From the cell containing the given text, extract its center point as [x, y] coordinate. 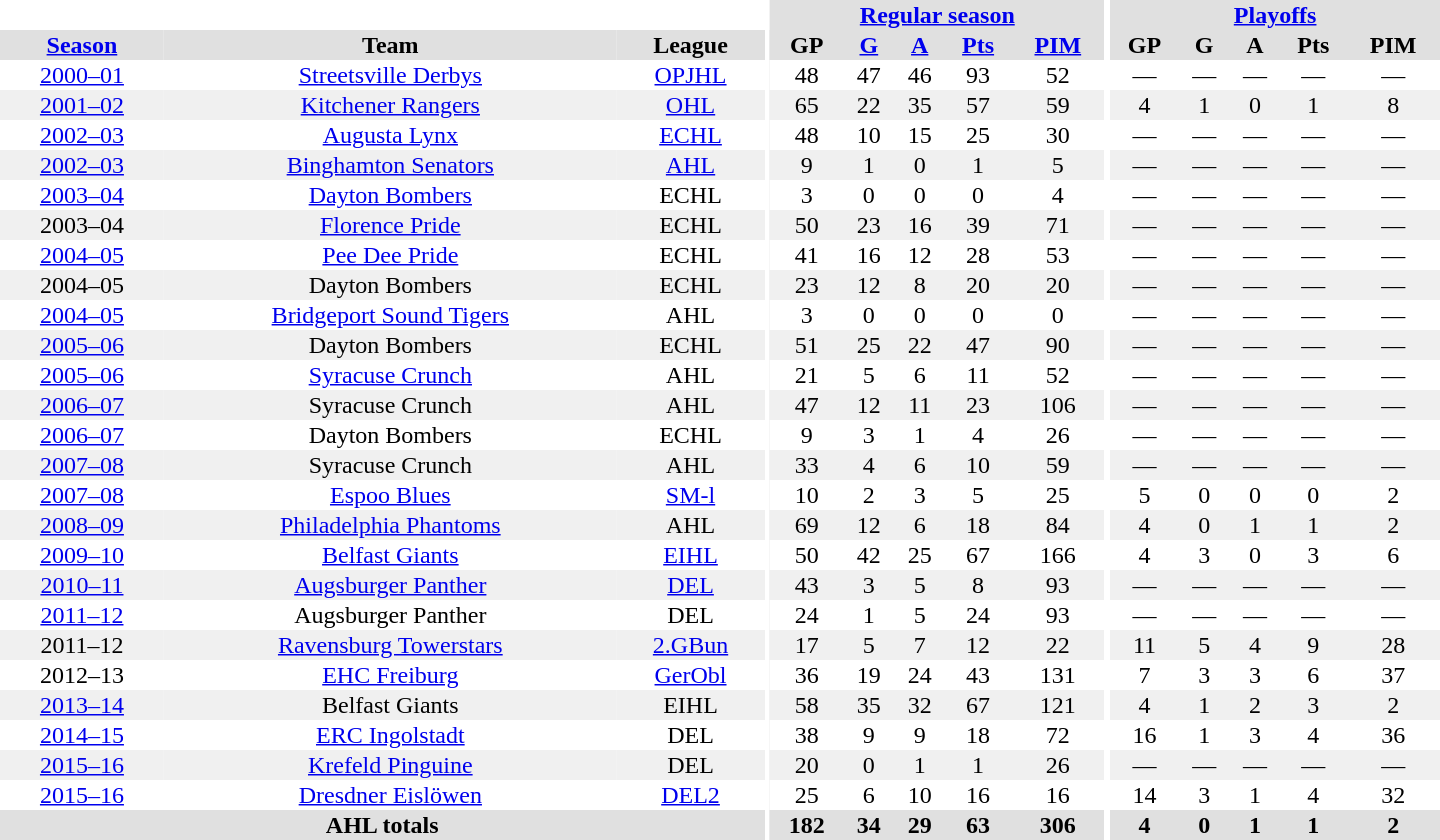
2013–14 [82, 705]
Streetsville Derbys [390, 75]
19 [868, 675]
39 [978, 225]
90 [1058, 345]
42 [868, 555]
Dresdner Eislöwen [390, 795]
SM-l [691, 495]
30 [1058, 135]
2009–10 [82, 555]
Kitchener Rangers [390, 105]
57 [978, 105]
Playoffs [1275, 15]
15 [920, 135]
Binghamton Senators [390, 165]
League [691, 45]
Ravensburg Towerstars [390, 645]
2008–09 [82, 525]
Season [82, 45]
2014–15 [82, 735]
Florence Pride [390, 225]
2012–13 [82, 675]
84 [1058, 525]
131 [1058, 675]
14 [1144, 795]
2001–02 [82, 105]
51 [806, 345]
53 [1058, 255]
AHL totals [382, 825]
71 [1058, 225]
Philadelphia Phantoms [390, 525]
306 [1058, 825]
Krefeld Pinguine [390, 765]
Regular season [938, 15]
EHC Freiburg [390, 675]
41 [806, 255]
29 [920, 825]
121 [1058, 705]
DEL2 [691, 795]
Bridgeport Sound Tigers [390, 315]
OHL [691, 105]
2.GBun [691, 645]
63 [978, 825]
Pee Dee Pride [390, 255]
34 [868, 825]
65 [806, 105]
38 [806, 735]
Augusta Lynx [390, 135]
2010–11 [82, 585]
33 [806, 465]
GerObl [691, 675]
166 [1058, 555]
58 [806, 705]
Team [390, 45]
72 [1058, 735]
2000–01 [82, 75]
106 [1058, 405]
17 [806, 645]
182 [806, 825]
21 [806, 375]
OPJHL [691, 75]
ERC Ingolstadt [390, 735]
46 [920, 75]
37 [1393, 675]
69 [806, 525]
Espoo Blues [390, 495]
